Capture the cell that displays the provided text and extract its (X, Y) central coordinate. 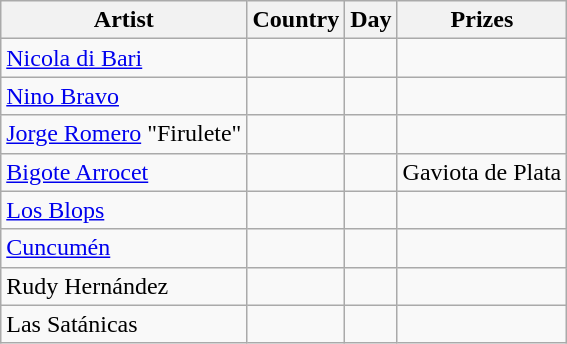
Artist (124, 20)
Jorge Romero "Firulete" (124, 134)
Prizes (482, 20)
Day (371, 20)
Los Blops (124, 210)
Las Satánicas (124, 324)
Nino Bravo (124, 96)
Rudy Hernández (124, 286)
Country (296, 20)
Bigote Arrocet (124, 172)
Nicola di Bari (124, 58)
Gaviota de Plata (482, 172)
Cuncumén (124, 248)
